Scan for the cell matching the given text and deliver its (X, Y) coordinate at center. 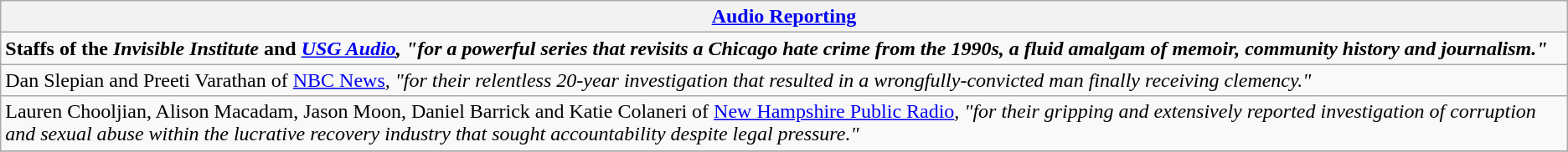
Audio Reporting (784, 17)
